Search for the cell housing the specified text and yield its (x, y) center coordinate. 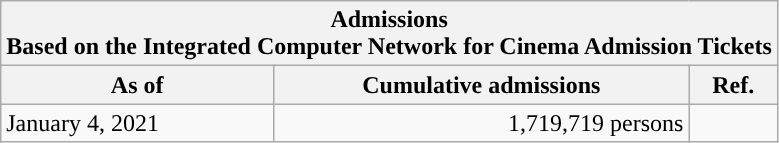
As of (138, 85)
Cumulative admissions (482, 85)
1,719,719 persons (482, 123)
January 4, 2021 (138, 123)
AdmissionsBased on the Integrated Computer Network for Cinema Admission Tickets (390, 34)
Ref. (733, 85)
